For the text-containing cell, return its midpoint in [X, Y] coordinate format. 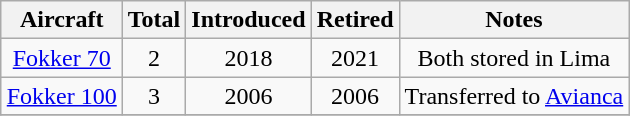
2 [154, 58]
Introduced [248, 20]
Fokker 70 [62, 58]
2018 [248, 58]
Retired [355, 20]
Both stored in Lima [514, 58]
2021 [355, 58]
Total [154, 20]
Notes [514, 20]
Transferred to Avianca [514, 96]
3 [154, 96]
Aircraft [62, 20]
Fokker 100 [62, 96]
